Detect which cell encompasses the target text, then output its (x, y) center coordinate. 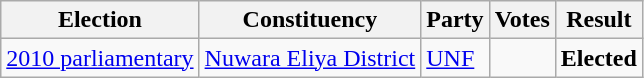
2010 parliamentary (100, 58)
Elected (598, 58)
Election (100, 20)
Party (455, 20)
Nuwara Eliya District (310, 58)
Votes (522, 20)
UNF (455, 58)
Constituency (310, 20)
Result (598, 20)
